Return the [x, y] coordinate for the center point of the cell that contains the specified text.  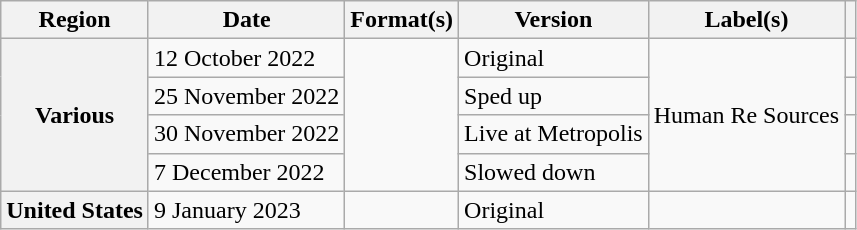
9 January 2023 [246, 210]
12 October 2022 [246, 58]
25 November 2022 [246, 96]
Version [554, 20]
Live at Metropolis [554, 134]
Label(s) [746, 20]
United States [75, 210]
Sped up [554, 96]
Slowed down [554, 172]
Various [75, 115]
30 November 2022 [246, 134]
Date [246, 20]
Format(s) [402, 20]
Human Re Sources [746, 115]
Region [75, 20]
7 December 2022 [246, 172]
